Return the (X, Y) coordinate for the center point of the cell that contains the specified text.  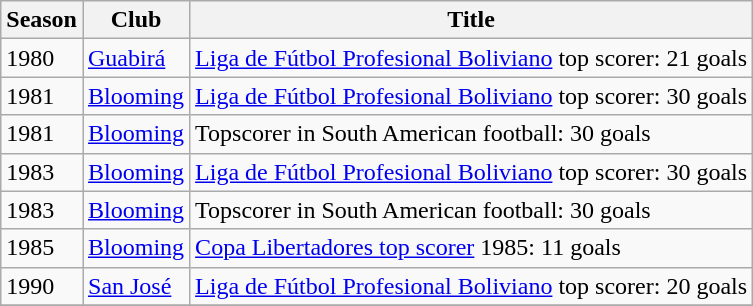
Liga de Fútbol Profesional Boliviano top scorer: 21 goals (472, 58)
Club (136, 20)
Copa Libertadores top scorer 1985: 11 goals (472, 248)
Season (42, 20)
1990 (42, 286)
1985 (42, 248)
1980 (42, 58)
Guabirá (136, 58)
Title (472, 20)
San José (136, 286)
Liga de Fútbol Profesional Boliviano top scorer: 20 goals (472, 286)
